Find where the given text appears and provide that cell's center as [X, Y] coordinate. 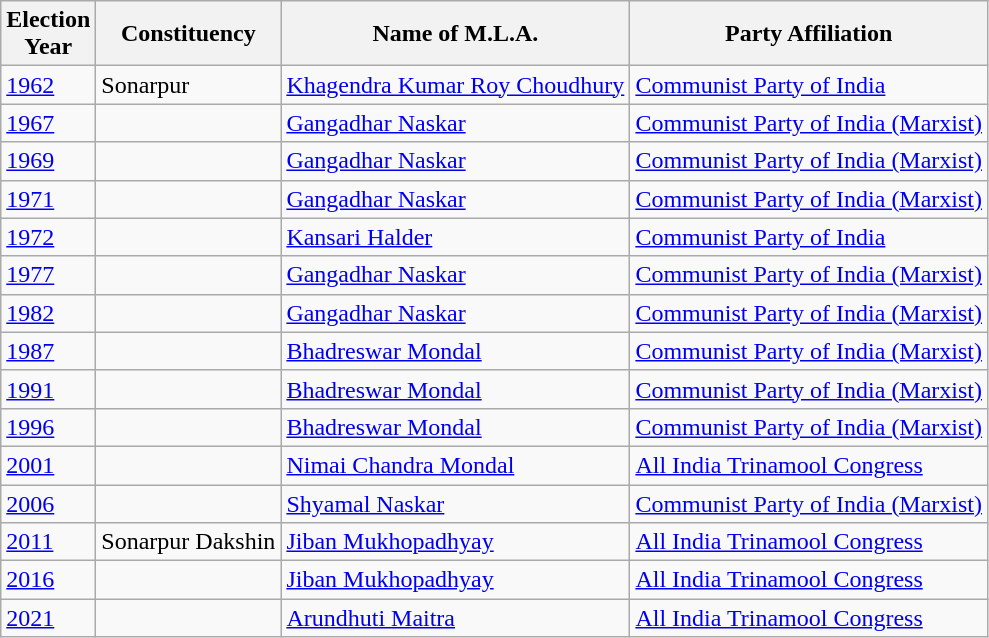
1967 [48, 123]
2021 [48, 618]
Sonarpur Dakshin [188, 542]
1969 [48, 161]
Khagendra Kumar Roy Choudhury [456, 85]
2006 [48, 503]
1971 [48, 199]
Sonarpur [188, 85]
1977 [48, 275]
1991 [48, 389]
Arundhuti Maitra [456, 618]
2016 [48, 580]
Election Year [48, 34]
1987 [48, 351]
Kansari Halder [456, 237]
2001 [48, 465]
1972 [48, 237]
Name of M.L.A. [456, 34]
Constituency [188, 34]
Party Affiliation [809, 34]
1996 [48, 427]
2011 [48, 542]
1982 [48, 313]
Shyamal Naskar [456, 503]
Nimai Chandra Mondal [456, 465]
1962 [48, 85]
